Identify which cell holds the provided text, then report its [X, Y] central coordinate. 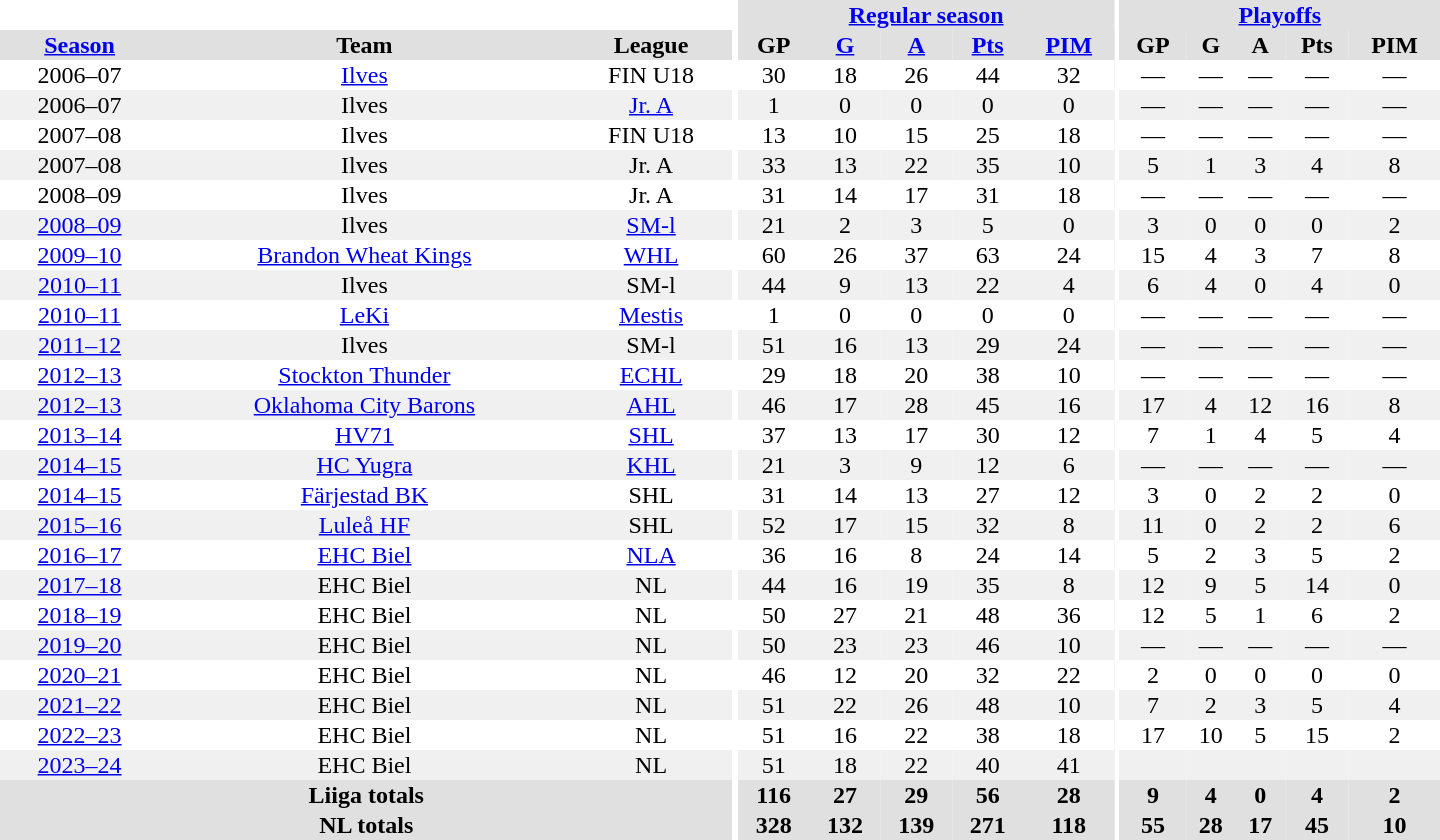
52 [774, 525]
19 [916, 585]
2020–21 [80, 675]
KHL [652, 465]
139 [916, 825]
132 [844, 825]
Luleå HF [364, 525]
56 [988, 795]
NLA [652, 555]
Brandon Wheat Kings [364, 255]
271 [988, 825]
2017–18 [80, 585]
League [652, 45]
25 [988, 135]
2016–17 [80, 555]
60 [774, 255]
HV71 [364, 435]
40 [988, 765]
118 [1068, 825]
63 [988, 255]
2019–20 [80, 645]
HC Yugra [364, 465]
NL totals [366, 825]
41 [1068, 765]
Season [80, 45]
2013–14 [80, 435]
2021–22 [80, 705]
Oklahoma City Barons [364, 405]
Färjestad BK [364, 495]
Liiga totals [366, 795]
2009–10 [80, 255]
ECHL [652, 375]
Playoffs [1280, 15]
328 [774, 825]
2018–19 [80, 615]
11 [1153, 525]
Team [364, 45]
Mestis [652, 315]
116 [774, 795]
WHL [652, 255]
2023–24 [80, 765]
AHL [652, 405]
2011–12 [80, 345]
33 [774, 165]
2015–16 [80, 525]
55 [1153, 825]
Regular season [926, 15]
LeKi [364, 315]
Stockton Thunder [364, 375]
2022–23 [80, 735]
